Capture the cell that displays the provided text and extract its (x, y) central coordinate. 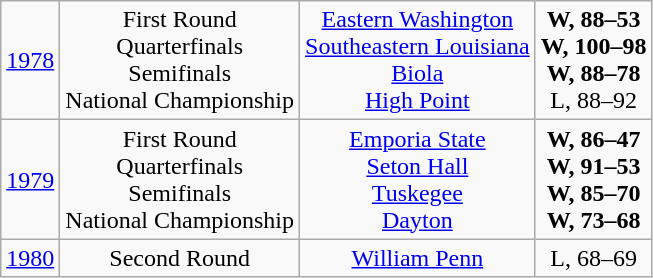
W, 88–53W, 100–98W, 88–78L, 88–92 (594, 60)
1980 (30, 258)
W, 86–47W, 91–53W, 85–70W, 73–68 (594, 180)
Second Round (180, 258)
1978 (30, 60)
Emporia StateSeton HallTuskegeeDayton (418, 180)
William Penn (418, 258)
1979 (30, 180)
Eastern WashingtonSoutheastern LouisianaBiolaHigh Point (418, 60)
L, 68–69 (594, 258)
